Identify which cell holds the provided text, then report its (X, Y) central coordinate. 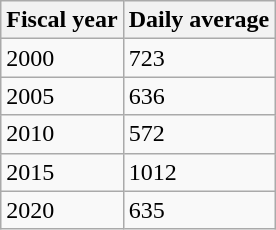
636 (199, 96)
2000 (62, 58)
635 (199, 210)
572 (199, 134)
Daily average (199, 20)
2010 (62, 134)
1012 (199, 172)
Fiscal year (62, 20)
2015 (62, 172)
723 (199, 58)
2005 (62, 96)
2020 (62, 210)
